Output the (X, Y) coordinate of the center of the cell containing the given text.  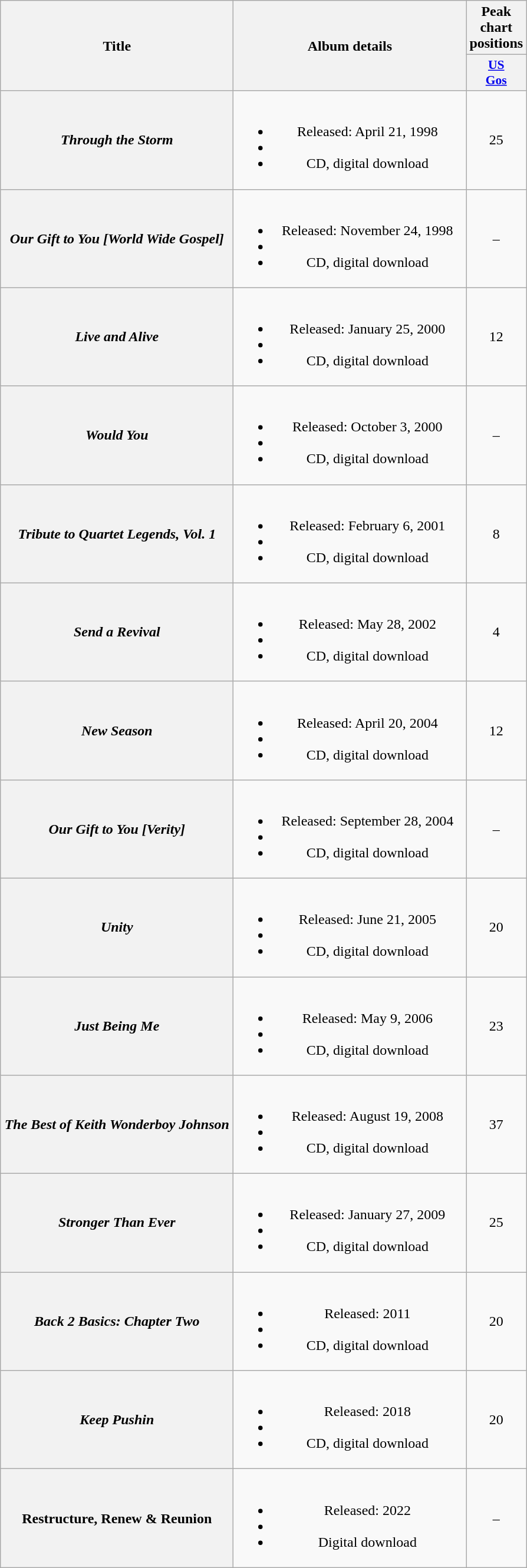
8 (496, 534)
Our Gift to You [Verity] (117, 828)
Keep Pushin (117, 1420)
4 (496, 632)
Through the Storm (117, 140)
Restructure, Renew & Reunion (117, 1518)
Released: October 3, 2000CD, digital download (350, 435)
Released: 2018CD, digital download (350, 1420)
Live and Alive (117, 337)
Would You (117, 435)
37 (496, 1124)
Released: 2022Digital download (350, 1518)
New Season (117, 731)
Released: June 21, 2005CD, digital download (350, 927)
The Best of Keith Wonderboy Johnson (117, 1124)
Peak chart positions (496, 28)
USGos (496, 73)
Back 2 Basics: Chapter Two (117, 1321)
Released: April 21, 1998CD, digital download (350, 140)
Our Gift to You [World Wide Gospel] (117, 238)
Released: 2011CD, digital download (350, 1321)
Released: February 6, 2001CD, digital download (350, 534)
Released: September 28, 2004CD, digital download (350, 828)
Title (117, 46)
Album details (350, 46)
Released: May 9, 2006CD, digital download (350, 1026)
Send a Revival (117, 632)
Just Being Me (117, 1026)
Released: January 25, 2000CD, digital download (350, 337)
Unity (117, 927)
Released: May 28, 2002CD, digital download (350, 632)
Released: November 24, 1998CD, digital download (350, 238)
Released: April 20, 2004CD, digital download (350, 731)
Stronger Than Ever (117, 1223)
Tribute to Quartet Legends, Vol. 1 (117, 534)
Released: January 27, 2009CD, digital download (350, 1223)
23 (496, 1026)
Released: August 19, 2008CD, digital download (350, 1124)
